Pinpoint the cell where the given text exists, returning its (x, y) midpoint coordinate. 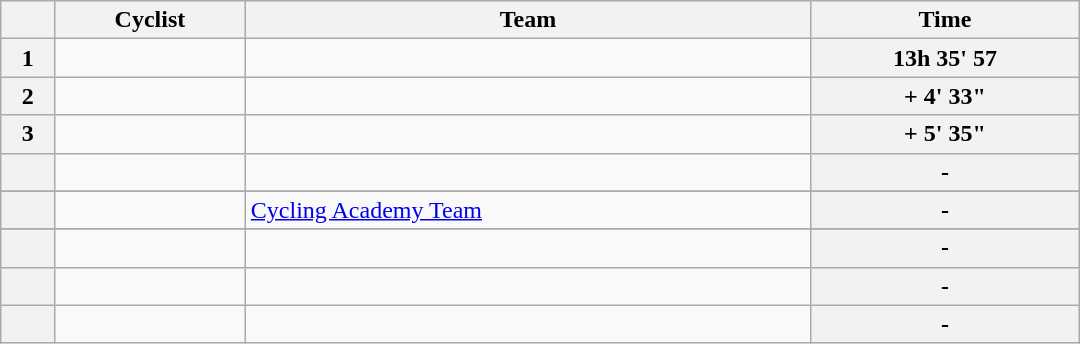
+ 5' 35" (946, 134)
Cycling Academy Team (528, 210)
13h 35' 57 (946, 58)
+ 4' 33" (946, 96)
Cyclist (150, 20)
Time (946, 20)
1 (28, 58)
Team (528, 20)
2 (28, 96)
3 (28, 134)
